Search for the cell housing the specified text and yield its [X, Y] center coordinate. 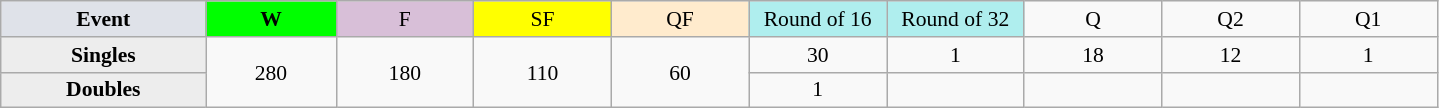
Round of 16 [818, 19]
F [405, 19]
Doubles [104, 90]
280 [271, 72]
30 [818, 55]
180 [405, 72]
SF [543, 19]
W [271, 19]
Round of 32 [955, 19]
QF [680, 19]
12 [1231, 55]
110 [543, 72]
Q1 [1368, 19]
Q [1093, 19]
Singles [104, 55]
Event [104, 19]
Q2 [1231, 19]
60 [680, 72]
18 [1093, 55]
